Find where the given text appears and provide that cell's center as (X, Y) coordinate. 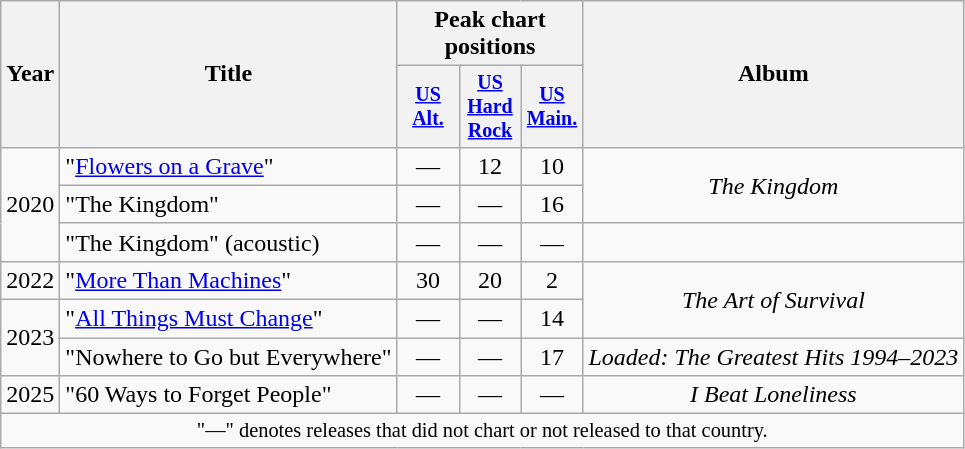
"Nowhere to Go but Everywhere" (228, 357)
16 (552, 204)
20 (490, 280)
2 (552, 280)
2022 (30, 280)
"More Than Machines" (228, 280)
2023 (30, 338)
"All Things Must Change" (228, 319)
USMain. (552, 106)
The Kingdom (774, 185)
2025 (30, 395)
USHard Rock (490, 106)
12 (490, 166)
30 (428, 280)
"The Kingdom" (acoustic) (228, 242)
USAlt. (428, 106)
Title (228, 74)
10 (552, 166)
Year (30, 74)
The Art of Survival (774, 299)
Loaded: The Greatest Hits 1994–2023 (774, 357)
Peak chart positions (490, 34)
2020 (30, 204)
I Beat Loneliness (774, 395)
17 (552, 357)
"The Kingdom" (228, 204)
"—" denotes releases that did not chart or not released to that country. (482, 431)
14 (552, 319)
"60 Ways to Forget People" (228, 395)
"Flowers on a Grave" (228, 166)
Album (774, 74)
